Return (X, Y) of the center of cell containing provided text 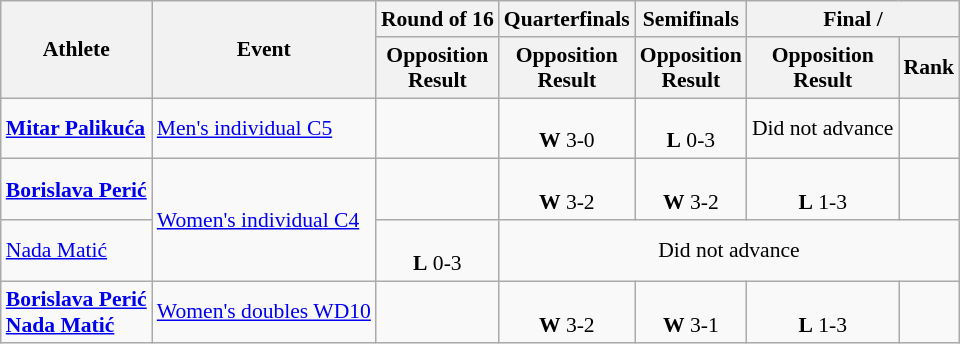
Athlete (76, 50)
Round of 16 (438, 19)
Borislava Perić (76, 190)
Mitar Palikuća (76, 128)
Quarterfinals (567, 19)
Borislava Perić Nada Matić (76, 312)
Rank (928, 68)
Women's doubles WD10 (264, 312)
W 3-1 (691, 312)
Men's individual C5 (264, 128)
Event (264, 50)
Semifinals (691, 19)
Final / (853, 19)
Women's individual C4 (264, 220)
W 3-0 (567, 128)
Nada Matić (76, 250)
